Search for the cell housing the specified text and yield its (X, Y) center coordinate. 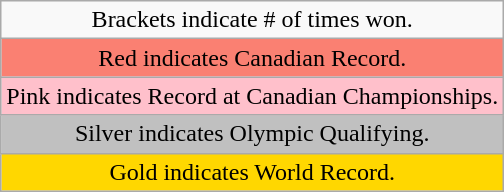
Silver indicates Olympic Qualifying. (252, 134)
Brackets indicate # of times won. (252, 20)
Pink indicates Record at Canadian Championships. (252, 96)
Gold indicates World Record. (252, 172)
Red indicates Canadian Record. (252, 58)
